Find where the given text appears and provide that cell's center as [X, Y] coordinate. 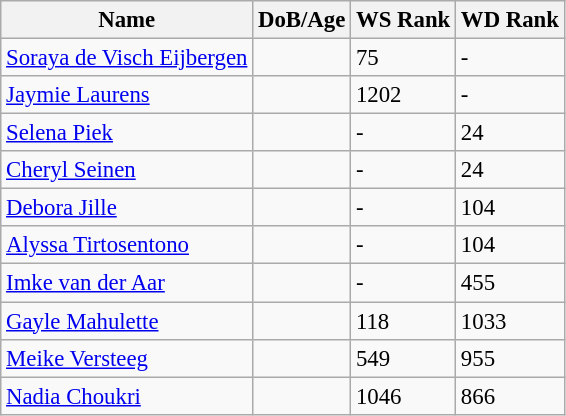
Cheryl Seinen [127, 170]
955 [510, 358]
75 [404, 58]
Name [127, 20]
WD Rank [510, 20]
Debora Jille [127, 208]
Imke van der Aar [127, 283]
DoB/Age [302, 20]
Gayle Mahulette [127, 321]
Nadia Choukri [127, 396]
Alyssa Tirtosentono [127, 245]
Selena Piek [127, 133]
Jaymie Laurens [127, 95]
455 [510, 283]
1033 [510, 321]
1046 [404, 396]
118 [404, 321]
866 [510, 396]
Soraya de Visch Eijbergen [127, 58]
1202 [404, 95]
549 [404, 358]
Meike Versteeg [127, 358]
WS Rank [404, 20]
